Return the [x, y] coordinate for the center point of the cell that contains the specified text.  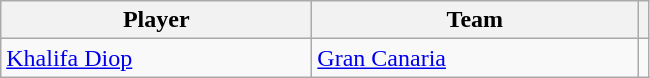
Team [475, 20]
Player [156, 20]
Gran Canaria [475, 58]
Khalifa Diop [156, 58]
